Search for the cell housing the specified text and yield its [X, Y] center coordinate. 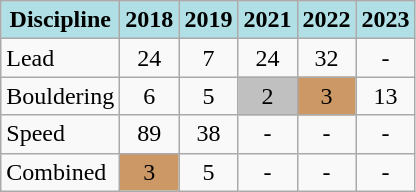
32 [326, 58]
7 [208, 58]
Lead [60, 58]
38 [208, 134]
Combined [60, 172]
2021 [268, 20]
Bouldering [60, 96]
Discipline [60, 20]
2019 [208, 20]
13 [386, 96]
2023 [386, 20]
6 [150, 96]
89 [150, 134]
2 [268, 96]
2022 [326, 20]
2018 [150, 20]
Speed [60, 134]
